Search for the cell housing the specified text and yield its (X, Y) center coordinate. 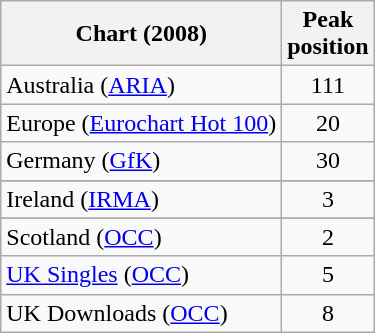
5 (328, 275)
Chart (2008) (142, 34)
3 (328, 199)
20 (328, 123)
UK Downloads (OCC) (142, 313)
UK Singles (OCC) (142, 275)
2 (328, 237)
Europe (Eurochart Hot 100) (142, 123)
8 (328, 313)
111 (328, 85)
Germany (GfK) (142, 161)
Australia (ARIA) (142, 85)
Peakposition (328, 34)
Ireland (IRMA) (142, 199)
30 (328, 161)
Scotland (OCC) (142, 237)
